Provide the [X, Y] coordinate of the cell's center where the given text is located.  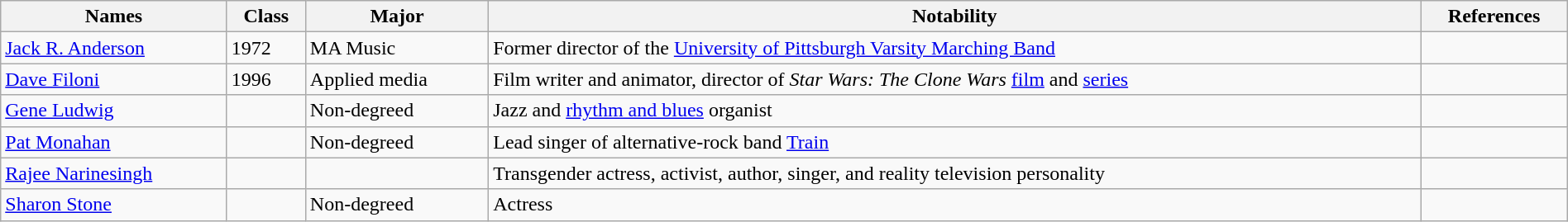
Names [114, 17]
Rajee Narinesingh [114, 173]
1972 [266, 48]
Film writer and animator, director of Star Wars: The Clone Wars film and series [954, 79]
Notability [954, 17]
Jazz and rhythm and blues organist [954, 111]
Jack R. Anderson [114, 48]
Major [397, 17]
Applied media [397, 79]
Lead singer of alternative-rock band Train [954, 142]
1996 [266, 79]
MA Music [397, 48]
Former director of the University of Pittsburgh Varsity Marching Band [954, 48]
Class [266, 17]
Dave Filoni [114, 79]
Sharon Stone [114, 205]
Transgender actress, activist, author, singer, and reality television personality [954, 173]
Actress [954, 205]
Gene Ludwig [114, 111]
References [1494, 17]
Pat Monahan [114, 142]
